Detect which cell encompasses the target text, then output its (X, Y) center coordinate. 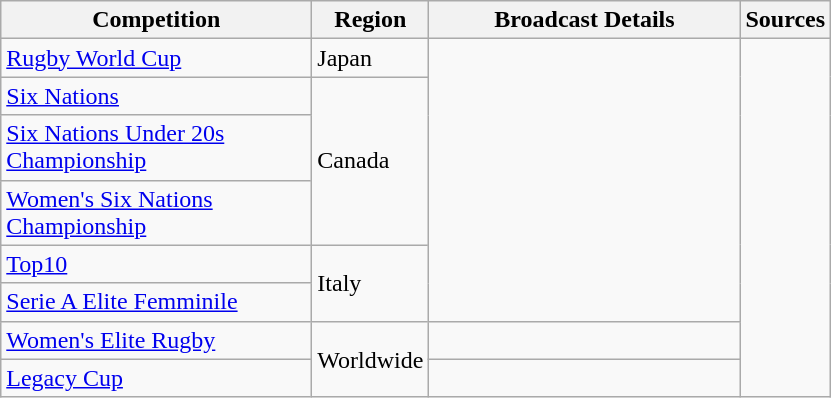
Rugby World Cup (156, 58)
Japan (370, 58)
Canada (370, 161)
Italy (370, 283)
Worldwide (370, 359)
Women's Six Nations Championship (156, 212)
Six Nations Under 20s Championship (156, 148)
Serie A Elite Femminile (156, 302)
Broadcast Details (584, 20)
Region (370, 20)
Legacy Cup (156, 378)
Competition (156, 20)
Six Nations (156, 96)
Women's Elite Rugby (156, 340)
Top10 (156, 264)
Sources (786, 20)
